Scan for the cell matching the given text and deliver its (X, Y) coordinate at center. 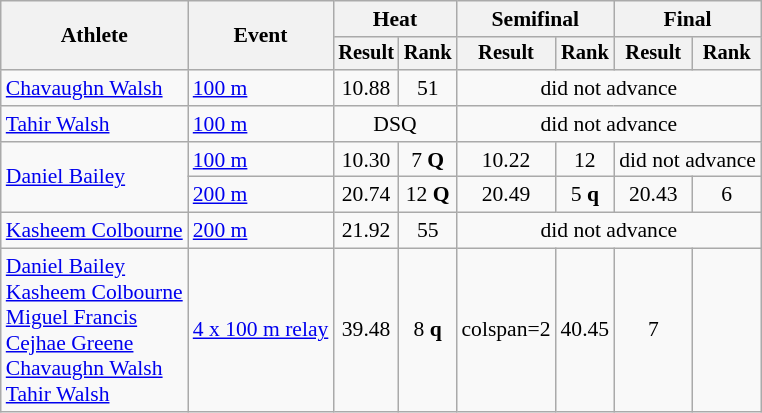
Tahir Walsh (94, 124)
20.49 (506, 195)
4 x 100 m relay (261, 330)
5 q (586, 195)
DSQ (394, 124)
Kasheem Colbourne (94, 231)
40.45 (586, 330)
10.30 (366, 160)
7 (653, 330)
12 (586, 160)
Daniel BaileyKasheem ColbourneMiguel FrancisCejhae GreeneChavaughn WalshTahir Walsh (94, 330)
39.48 (366, 330)
Event (261, 36)
55 (428, 231)
10.88 (366, 88)
51 (428, 88)
7 Q (428, 160)
Final (688, 19)
8 q (428, 330)
Daniel Bailey (94, 178)
Chavaughn Walsh (94, 88)
6 (726, 195)
Athlete (94, 36)
colspan=2 (506, 330)
Heat (394, 19)
20.43 (653, 195)
Semifinal (535, 19)
10.22 (506, 160)
12 Q (428, 195)
20.74 (366, 195)
21.92 (366, 231)
